From the cell containing the given text, extract its center point as (X, Y) coordinate. 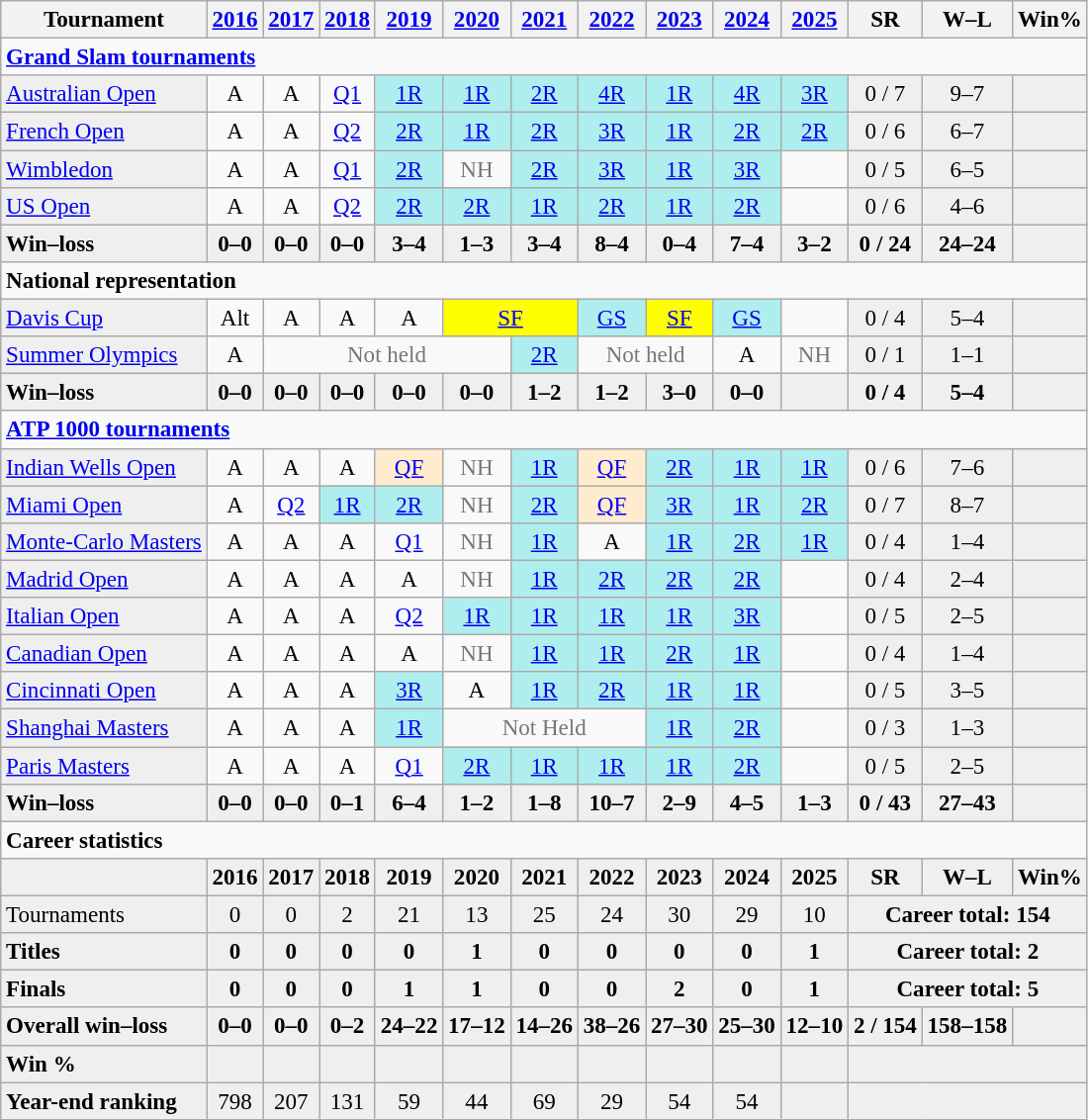
9–7 (967, 94)
0 / 43 (886, 803)
24 (611, 915)
Cincinnati Open (104, 691)
10–7 (611, 803)
Win % (104, 1064)
Davis Cup (104, 319)
4–5 (747, 803)
2–4 (967, 579)
1–1 (967, 355)
1–8 (544, 803)
Not Held (544, 728)
Career total: 2 (968, 952)
38–26 (611, 1027)
25–30 (747, 1027)
158–158 (967, 1027)
12–10 (814, 1027)
Grand Slam tournaments (544, 57)
59 (408, 1101)
7–4 (747, 243)
US Open (104, 207)
24–22 (408, 1027)
Tournaments (104, 915)
6–7 (967, 132)
24–24 (967, 243)
Indian Wells Open (104, 467)
Wimbledon (104, 169)
44 (477, 1101)
69 (544, 1101)
French Open (104, 132)
6–4 (408, 803)
Madrid Open (104, 579)
10 (814, 915)
2 / 154 (886, 1027)
131 (348, 1101)
4–6 (967, 207)
Alt (235, 319)
3–2 (814, 243)
8–7 (967, 505)
Monte-Carlo Masters (104, 542)
Canadian Open (104, 654)
Overall win–loss (104, 1027)
17–12 (477, 1027)
Career statistics (544, 840)
Year-end ranking (104, 1101)
7–6 (967, 467)
Career total: 154 (968, 915)
National representation (544, 281)
21 (408, 915)
30 (680, 915)
Miami Open (104, 505)
Titles (104, 952)
798 (235, 1101)
Australian Open (104, 94)
27–30 (680, 1027)
14–26 (544, 1027)
0–2 (348, 1027)
27–43 (967, 803)
Career total: 5 (968, 989)
6–5 (967, 169)
25 (544, 915)
Paris Masters (104, 766)
Summer Olympics (104, 355)
Shanghai Masters (104, 728)
0 / 1 (886, 355)
0–4 (680, 243)
0–1 (348, 803)
13 (477, 915)
Finals (104, 989)
8–4 (611, 243)
Italian Open (104, 616)
2–9 (680, 803)
Tournament (104, 20)
207 (291, 1101)
0 / 24 (886, 243)
3–0 (680, 393)
0 / 3 (886, 728)
ATP 1000 tournaments (544, 430)
3–5 (967, 691)
